Provide the [X, Y] coordinate of the cell's center where the given text is located.  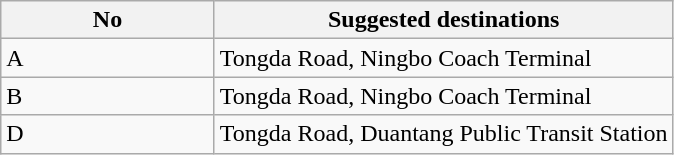
D [108, 134]
A [108, 58]
B [108, 96]
Suggested destinations [444, 20]
Tongda Road, Duantang Public Transit Station [444, 134]
No [108, 20]
